From the cell containing the given text, extract its center point as (X, Y) coordinate. 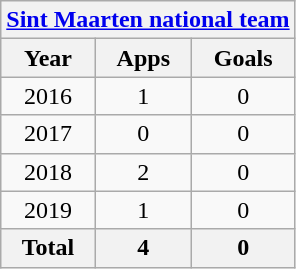
2018 (48, 172)
2 (143, 172)
Year (48, 58)
2017 (48, 134)
Total (48, 248)
Sint Maarten national team (148, 20)
4 (143, 248)
Goals (243, 58)
2019 (48, 210)
2016 (48, 96)
Apps (143, 58)
